Scan for the cell matching the given text and deliver its (x, y) coordinate at center. 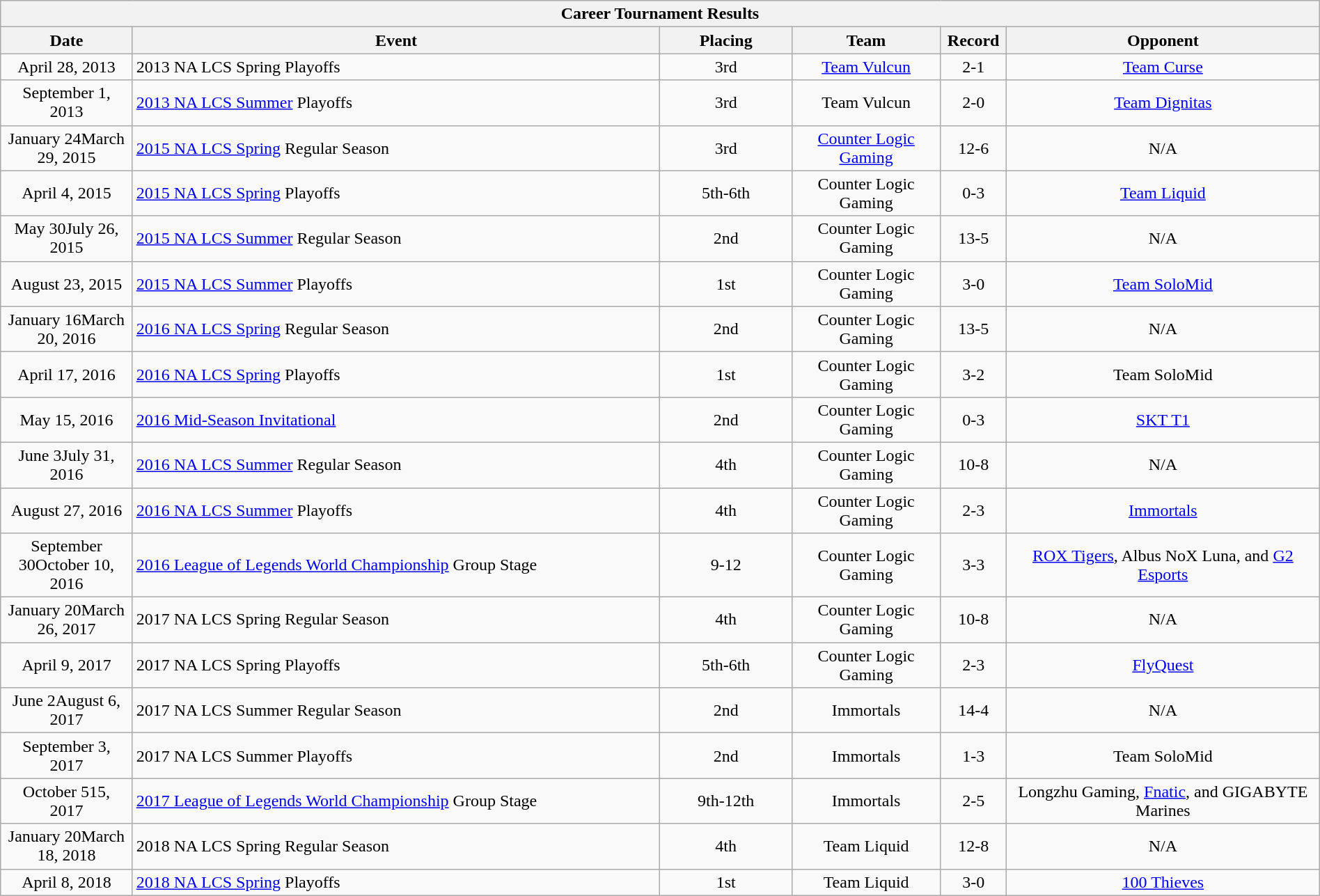
2017 NA LCS Summer Playoffs (396, 756)
April 28, 2013 (67, 67)
2-0 (973, 103)
100 Thieves (1163, 882)
2016 Mid-Season Invitational (396, 419)
12-6 (973, 148)
Date (67, 40)
2013 NA LCS Summer Playoffs (396, 103)
2016 NA LCS Summer Regular Season (396, 465)
2015 NA LCS Summer Regular Season (396, 238)
2015 NA LCS Spring Regular Season (396, 148)
2016 NA LCS Summer Playoffs (396, 510)
9-12 (725, 565)
Event (396, 40)
September 1, 2013 (67, 103)
Team (866, 40)
Team Curse (1163, 67)
14-4 (973, 710)
2017 NA LCS Spring Playoffs (396, 666)
FlyQuest (1163, 666)
2018 NA LCS Spring Playoffs (396, 882)
August 27, 2016 (67, 510)
Record (973, 40)
January 20March 18, 2018 (67, 847)
September 30October 10, 2016 (67, 565)
2-1 (973, 67)
SKT T1 (1163, 419)
2017 League of Legends World Championship Group Stage (396, 801)
June 2August 6, 2017 (67, 710)
2016 League of Legends World Championship Group Stage (396, 565)
2013 NA LCS Spring Playoffs (396, 67)
January 20March 26, 2017 (67, 620)
1-3 (973, 756)
June 3July 31, 2016 (67, 465)
Longzhu Gaming, Fnatic, and GIGABYTE Marines (1163, 801)
9th-12th (725, 801)
Placing (725, 40)
Opponent (1163, 40)
May 15, 2016 (67, 419)
2016 NA LCS Spring Playoffs (396, 375)
August 23, 2015 (67, 284)
April 17, 2016 (67, 375)
September 3, 2017 (67, 756)
October 515, 2017 (67, 801)
2015 NA LCS Summer Playoffs (396, 284)
3-3 (973, 565)
3-2 (973, 375)
Team Dignitas (1163, 103)
April 4, 2015 (67, 194)
2017 NA LCS Summer Regular Season (396, 710)
May 30July 26, 2015 (67, 238)
2017 NA LCS Spring Regular Season (396, 620)
April 8, 2018 (67, 882)
ROX Tigers, Albus NoX Luna, and G2 Esports (1163, 565)
January 16March 20, 2016 (67, 329)
April 9, 2017 (67, 666)
2016 NA LCS Spring Regular Season (396, 329)
12-8 (973, 847)
January 24March 29, 2015 (67, 148)
Career Tournament Results (660, 14)
2-5 (973, 801)
2015 NA LCS Spring Playoffs (396, 194)
2018 NA LCS Spring Regular Season (396, 847)
